Return the (X, Y) coordinate for the center point of the cell that contains the specified text.  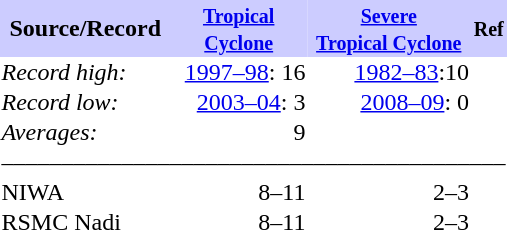
Source/Record (85, 28)
1997–98: 16 (238, 72)
8–11 (238, 192)
2003–04: 3 (238, 102)
–––––––––––––––––––––––––––––––––––––––––– (254, 162)
Ref (489, 28)
2008–09: 0 (389, 102)
2–3 (389, 192)
1982–83:10 (389, 72)
NIWA (85, 192)
SevereTropical Cyclone (389, 28)
9 (238, 132)
Record low: (85, 102)
Averages: (85, 132)
Record high: (85, 72)
TropicalCyclone (238, 28)
